Output the [X, Y] coordinate of the center of the cell containing the given text.  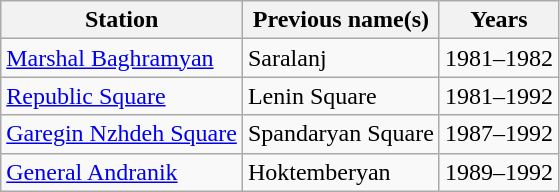
1989–1992 [498, 172]
Previous name(s) [340, 20]
General Andranik [122, 172]
Republic Square [122, 96]
1981–1982 [498, 58]
Marshal Baghramyan [122, 58]
Station [122, 20]
Saralanj [340, 58]
Garegin Nzhdeh Square [122, 134]
Years [498, 20]
1987–1992 [498, 134]
Spandaryan Square [340, 134]
1981–1992 [498, 96]
Lenin Square [340, 96]
Hoktemberyan [340, 172]
